For the text-containing cell, return its midpoint in [x, y] coordinate format. 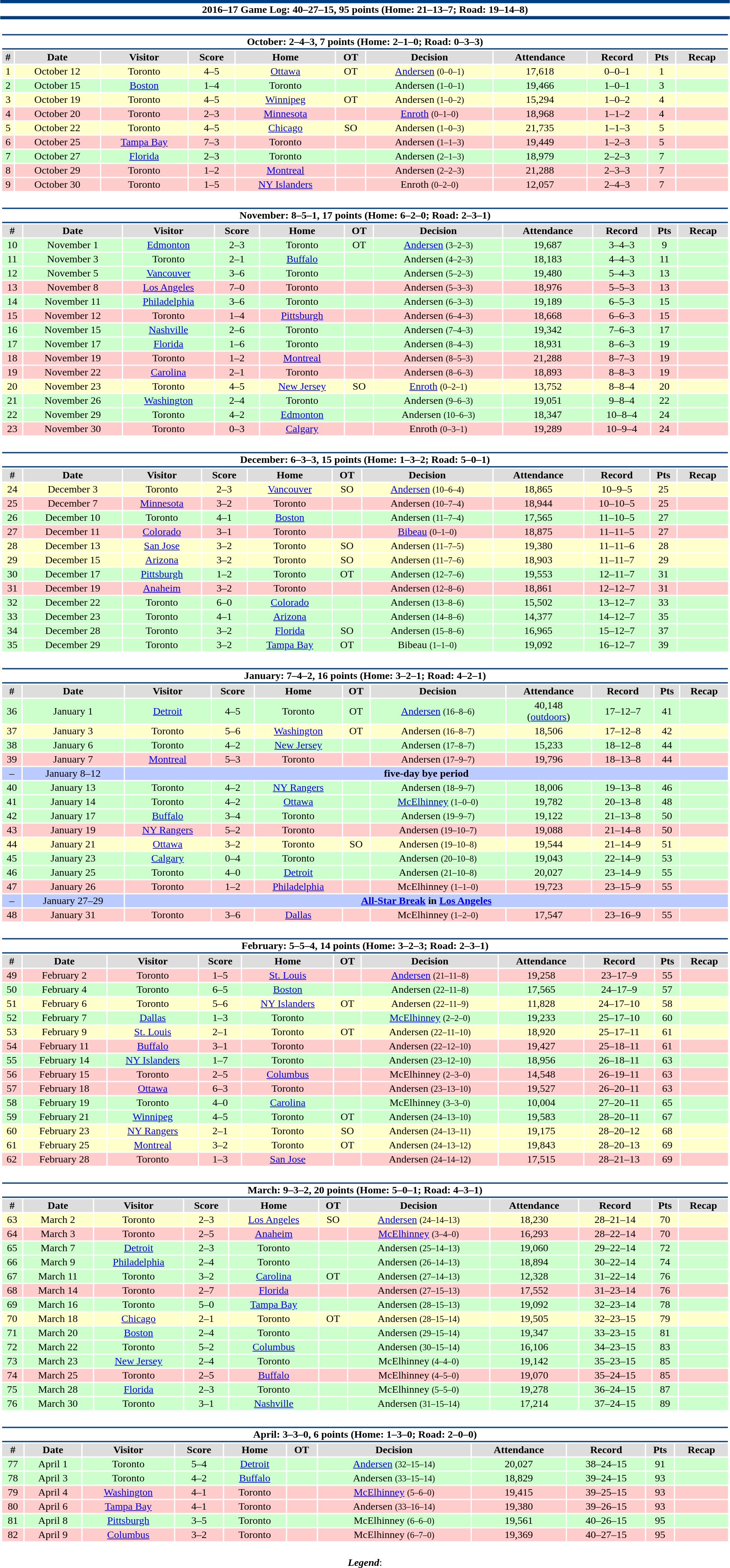
23–17–9 [619, 975]
9–8–4 [622, 401]
November 3 [73, 259]
83 [665, 1347]
Andersen (22–11–9) [430, 1003]
24–17–9 [619, 990]
January 7 [73, 759]
17–12–8 [623, 731]
January 26 [73, 887]
28–20–13 [619, 1145]
47 [12, 887]
17,547 [548, 915]
Enroth (0–1–0) [430, 114]
Andersen (1–0–2) [430, 100]
November 11 [73, 301]
Andersen (10–6–3) [438, 415]
Andersen (32–15–14) [394, 1464]
Andersen (20–10–8) [437, 859]
November 5 [73, 273]
Andersen (18–9–7) [437, 787]
18,893 [548, 372]
January 25 [73, 872]
March 14 [58, 1291]
21–13–8 [623, 816]
October 19 [57, 100]
Andersen (28–15–14) [419, 1319]
Andersen (12–7–6) [427, 574]
66 [12, 1262]
Andersen (8–5–3) [438, 358]
19,480 [548, 273]
18,006 [548, 787]
27–20–11 [619, 1103]
33–23–15 [615, 1333]
Andersen (24–14–12) [430, 1159]
15,502 [538, 602]
38 [12, 745]
37–24–15 [615, 1404]
Andersen (10–7–4) [427, 504]
32–23–15 [615, 1319]
8–7–3 [622, 358]
March 9 [58, 1262]
14,548 [541, 1075]
Andersen (5–3–3) [438, 288]
February 9 [64, 1032]
18–13–8 [623, 759]
Andersen (23–13–10) [430, 1088]
19,175 [541, 1131]
10–9–4 [622, 429]
19,189 [548, 301]
12–11–7 [617, 574]
February 19 [64, 1103]
8–6–3 [622, 344]
April 8 [53, 1520]
19,278 [534, 1389]
March 23 [58, 1361]
62 [12, 1159]
McElhinney (1–0–0) [437, 802]
Enroth (0–2–1) [438, 386]
19,561 [519, 1520]
October 12 [57, 72]
3–4 [232, 816]
McElhinney (3–3–0) [430, 1103]
12 [12, 273]
12,328 [534, 1276]
6 [8, 142]
October 20 [57, 114]
five-day bye period [426, 774]
18,347 [548, 415]
19,369 [519, 1535]
15,233 [548, 745]
18,903 [538, 560]
23 [12, 429]
16,965 [538, 631]
19,449 [540, 142]
October 27 [57, 156]
April: 3–3–0, 6 points (Home: 1–3–0; Road: 2–0–0) [365, 1434]
March 30 [58, 1404]
19,583 [541, 1117]
Andersen (2–1–3) [430, 156]
10 [12, 245]
March 2 [58, 1220]
October 22 [57, 128]
34 [12, 631]
19,142 [534, 1361]
Andersen (8–4–3) [438, 344]
19,782 [548, 802]
19,342 [548, 330]
23–16–9 [623, 915]
Andersen (29–15–14) [419, 1333]
1–6 [237, 344]
6–6–3 [622, 316]
12,057 [540, 185]
34–23–15 [615, 1347]
15,294 [540, 100]
4–4–3 [622, 259]
3–5 [199, 1520]
26–18–11 [619, 1060]
December 29 [73, 645]
April 3 [53, 1478]
February 2 [64, 975]
Andersen (24–13–11) [430, 1131]
39–24–15 [606, 1478]
Andersen (33–16–14) [394, 1507]
19,415 [519, 1492]
10–9–5 [617, 489]
19,796 [548, 759]
19–13–8 [623, 787]
17–12–7 [623, 711]
18,183 [548, 259]
21–14–8 [623, 830]
36–24–15 [615, 1389]
17,214 [534, 1404]
Andersen (27–14–13) [419, 1276]
December 15 [73, 560]
March 22 [58, 1347]
2–3–3 [617, 170]
January 31 [73, 915]
19,553 [538, 574]
Andersen (10–6–4) [427, 489]
16,293 [534, 1234]
18,829 [519, 1478]
10,004 [541, 1103]
6–5 [220, 990]
26–19–11 [619, 1075]
19,723 [548, 887]
Andersen (31–15–14) [419, 1404]
October 25 [57, 142]
91 [660, 1464]
17,552 [534, 1291]
March: 9–3–2, 20 points (Home: 5–0–1; Road: 4–3–1) [365, 1190]
18,931 [548, 344]
January 6 [73, 745]
28–20–12 [619, 1131]
December 17 [73, 574]
11–10–5 [617, 517]
19,687 [548, 245]
18,976 [548, 288]
Andersen (33–15–14) [394, 1478]
39–26–15 [606, 1507]
35–23–15 [615, 1361]
2–2–3 [617, 156]
McElhinney (4–5–0) [419, 1376]
Andersen (2–2–3) [430, 170]
March 11 [58, 1276]
Andersen (9–6–3) [438, 401]
McElhinney (1–2–0) [437, 915]
36 [12, 711]
8 [8, 170]
February 4 [64, 990]
45 [12, 859]
82 [13, 1535]
18,894 [534, 1262]
February 18 [64, 1088]
6–3 [220, 1088]
February 15 [64, 1075]
59 [12, 1117]
McElhinney (2–3–0) [430, 1075]
November 30 [73, 429]
7–0 [237, 288]
31–22–14 [615, 1276]
Andersen (1–0–3) [430, 128]
19,051 [548, 401]
17,618 [540, 72]
25–17–10 [619, 1018]
40–27–15 [606, 1535]
1–2–3 [617, 142]
McElhinney (6–6–0) [394, 1520]
November 19 [73, 358]
16 [12, 330]
5–0 [206, 1304]
McElhinney (5–6–0) [394, 1492]
23–14–9 [623, 872]
19,544 [548, 844]
19,060 [534, 1248]
February 7 [64, 1018]
18,875 [538, 532]
December 13 [73, 546]
Andersen (28–15–13) [419, 1304]
February 23 [64, 1131]
Andersen (21–11–8) [430, 975]
18,979 [540, 156]
2016–17 Game Log: 40–27–15, 95 points (Home: 21–13–7; Road: 19–14–8) [365, 9]
Bibeau (0–1–0) [427, 532]
November 22 [73, 372]
November 26 [73, 401]
18,861 [538, 589]
89 [665, 1404]
March 3 [58, 1234]
8–8–3 [622, 372]
November 23 [73, 386]
Andersen (5–2–3) [438, 273]
December 19 [73, 589]
1–1–3 [617, 128]
Andersen (21–10–8) [437, 872]
52 [12, 1018]
77 [13, 1464]
Andersen (26–14–13) [419, 1262]
40,148(outdoors) [548, 711]
15–12–7 [617, 631]
32 [12, 602]
56 [12, 1075]
November: 8–5–1, 17 points (Home: 6–2–0; Road: 2–3–1) [365, 215]
18,230 [534, 1220]
Andersen (16–8–7) [437, 731]
February 25 [64, 1145]
Andersen (12–8–6) [427, 589]
19,122 [548, 816]
McElhinney (3–4–0) [419, 1234]
Andersen (17–9–7) [437, 759]
11–11–6 [617, 546]
Andersen (11–7–4) [427, 517]
20–13–8 [623, 802]
19,527 [541, 1088]
April 6 [53, 1507]
March 18 [58, 1319]
December 28 [73, 631]
10–10–5 [617, 504]
November 12 [73, 316]
71 [12, 1333]
0–4 [232, 859]
16–12–7 [617, 645]
39–25–15 [606, 1492]
Andersen (1–1–3) [430, 142]
18,920 [541, 1032]
19,466 [540, 85]
Andersen (6–4–3) [438, 316]
21–14–9 [623, 844]
Andersen (11–7–6) [427, 560]
October 30 [57, 185]
1–7 [220, 1060]
March 20 [58, 1333]
13,752 [548, 386]
Andersen (19–9–7) [437, 816]
64 [12, 1234]
0–3 [237, 429]
3–4–3 [622, 245]
January 23 [73, 859]
December 10 [73, 517]
Enroth (0–2–0) [430, 185]
19,233 [541, 1018]
18–12–8 [623, 745]
Andersen (3–2–3) [438, 245]
5–4–3 [622, 273]
February 6 [64, 1003]
2–6 [237, 330]
24–17–10 [619, 1003]
0–0–1 [617, 72]
October 29 [57, 170]
April 1 [53, 1464]
2–7 [206, 1291]
13–12–7 [617, 602]
January: 7–4–2, 16 points (Home: 3–2–1; Road: 4–2–1) [365, 676]
11,828 [541, 1003]
5–5–3 [622, 288]
40 [12, 787]
28–20–11 [619, 1117]
Andersen (22–12–10) [430, 1046]
December 3 [73, 489]
Andersen (24–14–13) [419, 1220]
Andersen (15–8–6) [427, 631]
Andersen (24–13–12) [430, 1145]
73 [12, 1361]
19,070 [534, 1376]
18,956 [541, 1060]
February 28 [64, 1159]
January 14 [73, 802]
17,515 [541, 1159]
19,289 [548, 429]
Andersen (8–6–3) [438, 372]
18,865 [538, 489]
14–12–7 [617, 617]
30–22–14 [615, 1262]
1–0–1 [617, 85]
Andersen (30–15–14) [419, 1347]
7–6–3 [622, 330]
Andersen (11–7–5) [427, 546]
March 25 [58, 1376]
December 22 [73, 602]
2–4–3 [617, 185]
January 13 [73, 787]
January 19 [73, 830]
22–14–9 [623, 859]
October: 2–4–3, 7 points (Home: 2–1–0; Road: 0–3–3) [365, 42]
28–21–14 [615, 1220]
26–20–11 [619, 1088]
11–11–5 [617, 532]
Bibeau (1–1–0) [427, 645]
40–26–15 [606, 1520]
McElhinney (4–4–0) [419, 1361]
Andersen (25–14–13) [419, 1248]
Enroth (0–3–1) [438, 429]
49 [12, 975]
McElhinney (2–2–0) [430, 1018]
25–17–11 [619, 1032]
18,944 [538, 504]
19,843 [541, 1145]
18 [12, 358]
18,968 [540, 114]
November 17 [73, 344]
McElhinney (5–5–0) [419, 1389]
26 [12, 517]
2 [8, 85]
November 15 [73, 330]
75 [12, 1389]
31–23–14 [615, 1291]
28–21–13 [619, 1159]
Andersen (22–11–8) [430, 990]
January 3 [73, 731]
Andersen (7–4–3) [438, 330]
December 23 [73, 617]
14,377 [538, 617]
Andersen (22–11–10) [430, 1032]
March 28 [58, 1389]
11–11–7 [617, 560]
April 9 [53, 1535]
December 7 [73, 504]
Andersen (6–3–3) [438, 301]
19,427 [541, 1046]
28–22–14 [615, 1234]
February 11 [64, 1046]
January 27–29 [73, 901]
10–8–4 [622, 415]
October 15 [57, 85]
54 [12, 1046]
43 [12, 830]
November 8 [73, 288]
Andersen (13–8–6) [427, 602]
38–24–15 [606, 1464]
Andersen (24–13–10) [430, 1117]
Andersen (1–0–1) [430, 85]
Andersen (14–8–6) [427, 617]
February 14 [64, 1060]
Andersen (0–0–1) [430, 72]
7–3 [212, 142]
6–0 [224, 602]
Andersen (23–12–10) [430, 1060]
February 21 [64, 1117]
19,505 [534, 1319]
December 11 [73, 532]
Andersen (16–8–6) [437, 711]
8–8–4 [622, 386]
December: 6–3–3, 15 points (Home: 1–3–2; Road: 5–0–1) [365, 460]
November 29 [73, 415]
All-Star Break in Los Angeles [426, 901]
Andersen (19–10–7) [437, 830]
5–4 [199, 1464]
21 [12, 401]
29–22–14 [615, 1248]
21,735 [540, 128]
18,668 [548, 316]
30 [12, 574]
5–3 [232, 759]
35–24–15 [615, 1376]
April 4 [53, 1492]
19,043 [548, 859]
November 1 [73, 245]
Andersen (17–8–7) [437, 745]
January 8–12 [73, 774]
19,088 [548, 830]
March 16 [58, 1304]
12–12–7 [617, 589]
January 1 [73, 711]
19,258 [541, 975]
McElhinney (1–1–0) [437, 887]
80 [13, 1507]
February: 5–5–4, 14 points (Home: 3–2–3; Road: 2–3–1) [365, 946]
6–5–3 [622, 301]
1–0–2 [617, 100]
Andersen (27–15–13) [419, 1291]
January 17 [73, 816]
32–23–14 [615, 1304]
19,347 [534, 1333]
McElhinney (6–7–0) [394, 1535]
Andersen (4–2–3) [438, 259]
January 21 [73, 844]
87 [665, 1389]
1–1–2 [617, 114]
25–18–11 [619, 1046]
16,106 [534, 1347]
Andersen (19–10–8) [437, 844]
18,506 [548, 731]
March 7 [58, 1248]
23–15–9 [623, 887]
14 [12, 301]
